Locate the cell with the specified text and output its [x, y] center coordinate. 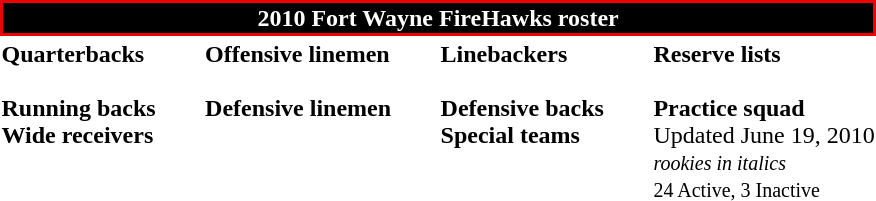
2010 Fort Wayne FireHawks roster [438, 18]
